Capture the cell that displays the provided text and extract its (x, y) central coordinate. 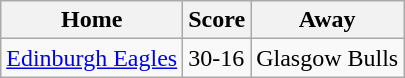
Home (92, 20)
Score (217, 20)
Away (328, 20)
30-16 (217, 58)
Edinburgh Eagles (92, 58)
Glasgow Bulls (328, 58)
